From the cell containing the given text, extract its center point as (X, Y) coordinate. 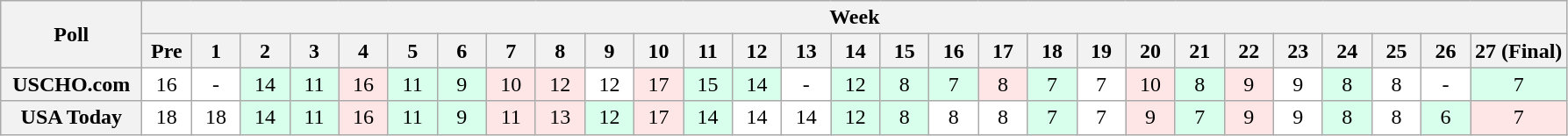
4 (363, 51)
22 (1249, 51)
23 (1298, 51)
20 (1150, 51)
Pre (167, 51)
19 (1101, 51)
USCHO.com (72, 84)
1 (216, 51)
Poll (72, 34)
24 (1347, 51)
27 (Final) (1519, 51)
USA Today (72, 118)
2 (265, 51)
5 (412, 51)
26 (1445, 51)
Week (855, 18)
25 (1396, 51)
21 (1199, 51)
3 (314, 51)
